Identify which cell holds the provided text, then report its (x, y) central coordinate. 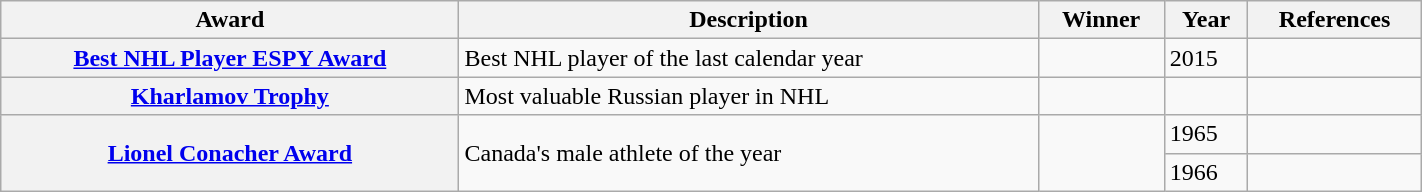
References (1334, 20)
Best NHL player of the last calendar year (748, 58)
Award (230, 20)
1966 (1206, 172)
1965 (1206, 134)
Best NHL Player ESPY Award (230, 58)
Canada's male athlete of the year (748, 153)
2015 (1206, 58)
Lionel Conacher Award (230, 153)
Description (748, 20)
Most valuable Russian player in NHL (748, 96)
Kharlamov Trophy (230, 96)
Winner (1101, 20)
Year (1206, 20)
